Locate the cell with the specified text and output its (X, Y) center coordinate. 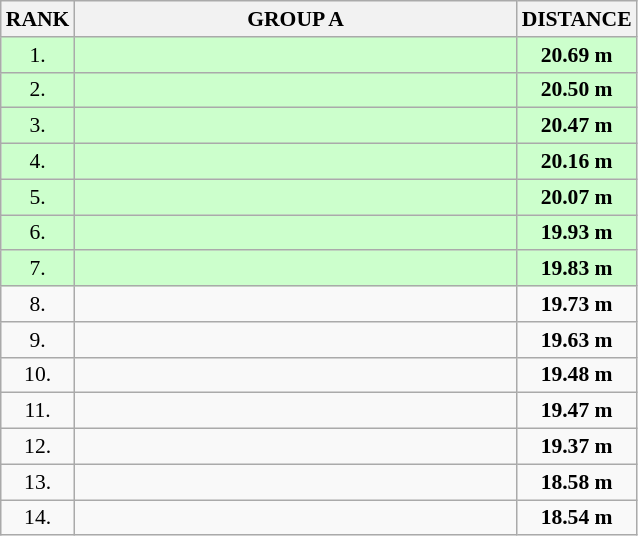
14. (38, 518)
11. (38, 411)
19.37 m (577, 447)
20.69 m (577, 55)
13. (38, 482)
8. (38, 304)
19.47 m (577, 411)
4. (38, 162)
GROUP A (295, 19)
RANK (38, 19)
DISTANCE (577, 19)
18.54 m (577, 518)
2. (38, 90)
7. (38, 269)
19.73 m (577, 304)
3. (38, 126)
19.63 m (577, 340)
10. (38, 375)
1. (38, 55)
5. (38, 197)
20.07 m (577, 197)
19.48 m (577, 375)
19.83 m (577, 269)
9. (38, 340)
18.58 m (577, 482)
20.50 m (577, 90)
20.47 m (577, 126)
20.16 m (577, 162)
12. (38, 447)
19.93 m (577, 233)
6. (38, 233)
